Pinpoint the cell where the given text exists, returning its (X, Y) midpoint coordinate. 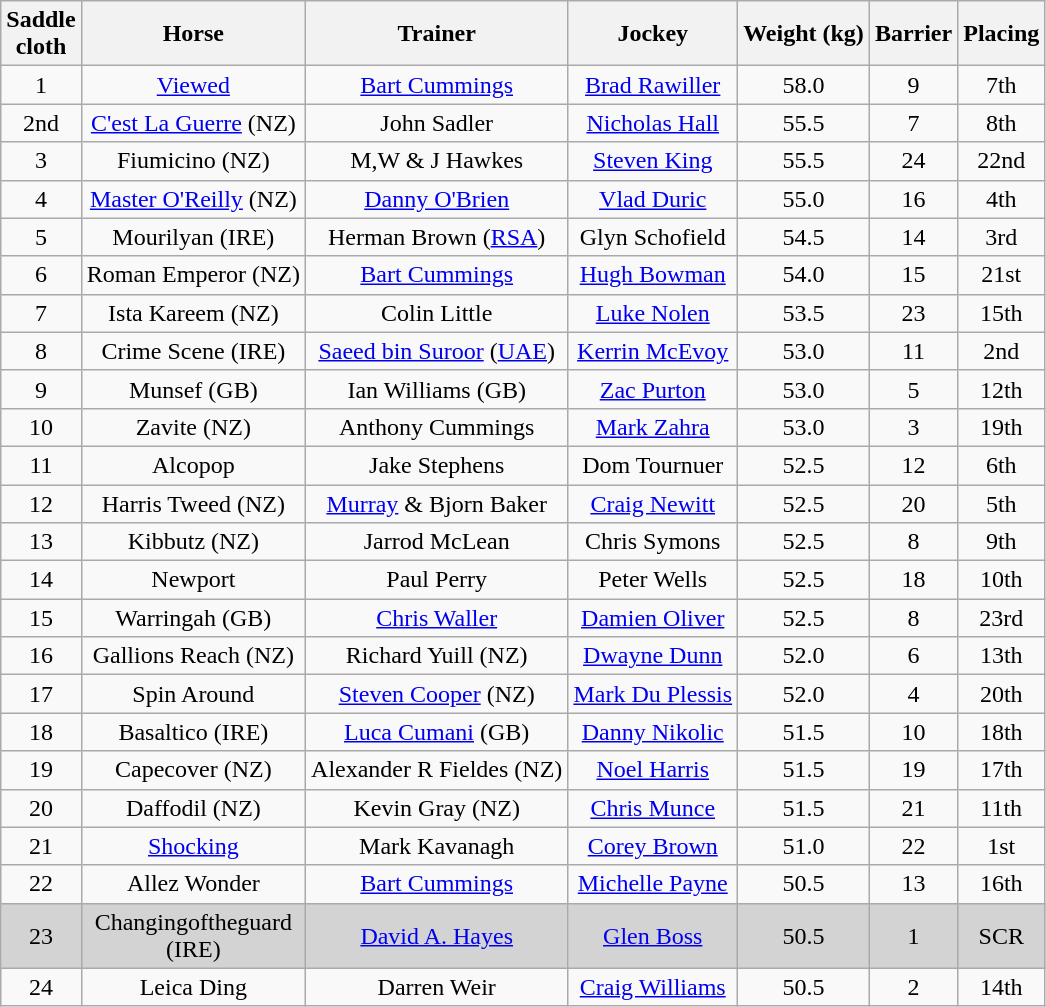
Munsef (GB) (193, 389)
11th (1002, 808)
Corey Brown (653, 846)
Newport (193, 580)
12th (1002, 389)
Nicholas Hall (653, 123)
Glyn Schofield (653, 237)
Trainer (437, 34)
18th (1002, 732)
Glen Boss (653, 936)
1st (1002, 846)
Mark Zahra (653, 427)
Peter Wells (653, 580)
Daffodil (NZ) (193, 808)
3rd (1002, 237)
Steven Cooper (NZ) (437, 694)
Steven King (653, 161)
7th (1002, 85)
Saddlecloth (41, 34)
Roman Emperor (NZ) (193, 275)
SCR (1002, 936)
Allez Wonder (193, 884)
14th (1002, 987)
Jockey (653, 34)
Anthony Cummings (437, 427)
Colin Little (437, 313)
Kibbutz (NZ) (193, 542)
Mourilyan (IRE) (193, 237)
54.5 (804, 237)
9th (1002, 542)
Craig Williams (653, 987)
Hugh Bowman (653, 275)
Saeed bin Suroor (UAE) (437, 351)
Barrier (913, 34)
2 (913, 987)
Brad Rawiller (653, 85)
Placing (1002, 34)
Chris Symons (653, 542)
Darren Weir (437, 987)
Luke Nolen (653, 313)
Leica Ding (193, 987)
Luca Cumani (GB) (437, 732)
Danny O'Brien (437, 199)
Jake Stephens (437, 465)
M,W & J Hawkes (437, 161)
4th (1002, 199)
Murray & Bjorn Baker (437, 503)
23rd (1002, 618)
13th (1002, 656)
Master O'Reilly (NZ) (193, 199)
Weight (kg) (804, 34)
8th (1002, 123)
Kerrin McEvoy (653, 351)
6th (1002, 465)
Viewed (193, 85)
Dom Tournuer (653, 465)
Craig Newitt (653, 503)
54.0 (804, 275)
C'est La Guerre (NZ) (193, 123)
10th (1002, 580)
Horse (193, 34)
Ian Williams (GB) (437, 389)
Damien Oliver (653, 618)
Crime Scene (IRE) (193, 351)
Changingoftheguard (IRE) (193, 936)
16th (1002, 884)
Warringah (GB) (193, 618)
51.0 (804, 846)
Chris Waller (437, 618)
Alexander R Fieldes (NZ) (437, 770)
19th (1002, 427)
Basaltico (IRE) (193, 732)
Capecover (NZ) (193, 770)
Shocking (193, 846)
Zac Purton (653, 389)
Zavite (NZ) (193, 427)
David A. Hayes (437, 936)
58.0 (804, 85)
Spin Around (193, 694)
Danny Nikolic (653, 732)
Mark Du Plessis (653, 694)
Fiumicino (NZ) (193, 161)
55.0 (804, 199)
20th (1002, 694)
Paul Perry (437, 580)
21st (1002, 275)
John Sadler (437, 123)
Michelle Payne (653, 884)
22nd (1002, 161)
5th (1002, 503)
Jarrod McLean (437, 542)
17 (41, 694)
Vlad Duric (653, 199)
Kevin Gray (NZ) (437, 808)
15th (1002, 313)
Richard Yuill (NZ) (437, 656)
53.5 (804, 313)
17th (1002, 770)
Chris Munce (653, 808)
Ista Kareem (NZ) (193, 313)
Gallions Reach (NZ) (193, 656)
Mark Kavanagh (437, 846)
Dwayne Dunn (653, 656)
Alcopop (193, 465)
Noel Harris (653, 770)
Harris Tweed (NZ) (193, 503)
Herman Brown (RSA) (437, 237)
